For the text-containing cell, return its midpoint in (X, Y) coordinate format. 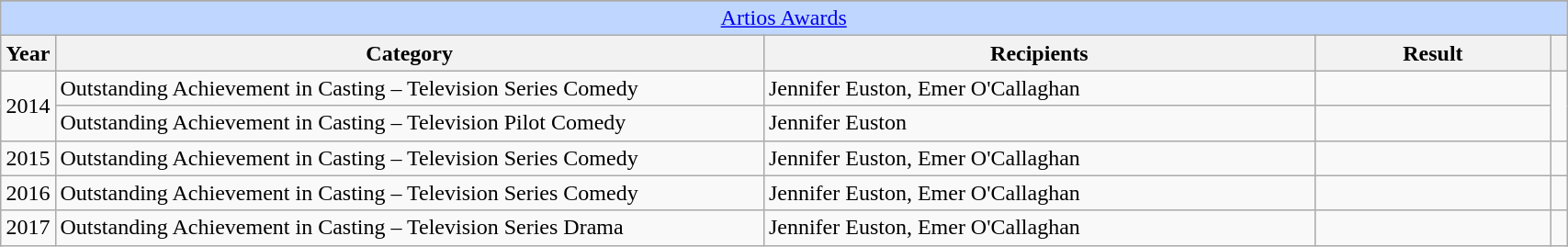
2014 (28, 106)
Category (410, 53)
Outstanding Achievement in Casting – Television Pilot Comedy (410, 123)
Outstanding Achievement in Casting – Television Series Drama (410, 228)
Result (1433, 53)
Artios Awards (784, 18)
Jennifer Euston (1039, 123)
Year (28, 53)
2017 (28, 228)
Recipients (1039, 53)
2015 (28, 158)
2016 (28, 193)
